Provide the [x, y] coordinate of the cell's center where the given text is located.  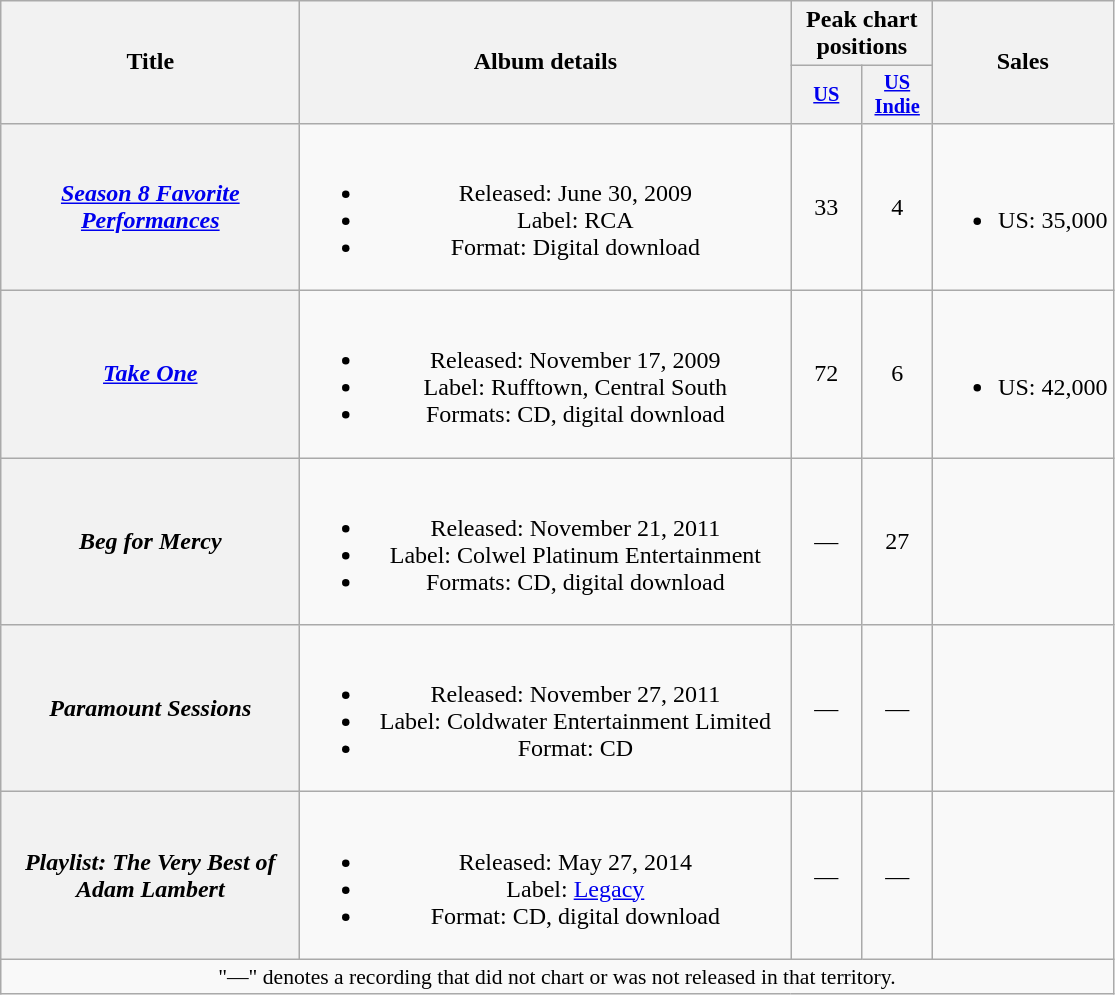
6 [898, 374]
Title [150, 62]
Playlist: The Very Best of Adam Lambert [150, 876]
US: 35,000 [1023, 206]
US: 42,000 [1023, 374]
Beg for Mercy [150, 542]
33 [826, 206]
"—" denotes a recording that did not chart or was not released in that territory. [557, 977]
USIndie [898, 95]
4 [898, 206]
72 [826, 374]
Released: November 17, 2009Label: Rufftown, Central SouthFormats: CD, digital download [546, 374]
Released: June 30, 2009Label: RCAFormat: Digital download [546, 206]
Season 8 Favorite Performances [150, 206]
Released: November 21, 2011Label: Colwel Platinum EntertainmentFormats: CD, digital download [546, 542]
Take One [150, 374]
Released: May 27, 2014Label: LegacyFormat: CD, digital download [546, 876]
US [826, 95]
Album details [546, 62]
Sales [1023, 62]
Released: November 27, 2011Label: Coldwater Entertainment LimitedFormat: CD [546, 708]
Peak chart positions [862, 34]
Paramount Sessions [150, 708]
27 [898, 542]
